Provide the [X, Y] coordinate of the cell's center where the given text is located.  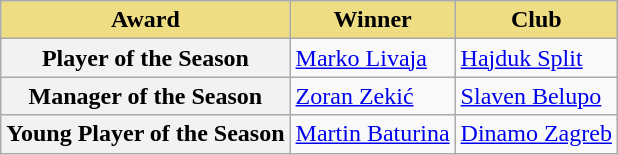
Dinamo Zagreb [536, 134]
Player of the Season [146, 58]
Club [536, 20]
Award [146, 20]
Winner [372, 20]
Zoran Zekić [372, 96]
Marko Livaja [372, 58]
Young Player of the Season [146, 134]
Slaven Belupo [536, 96]
Martin Baturina [372, 134]
Hajduk Split [536, 58]
Manager of the Season [146, 96]
